Determine the (X, Y) coordinate at the center of the cell enclosing the given text.  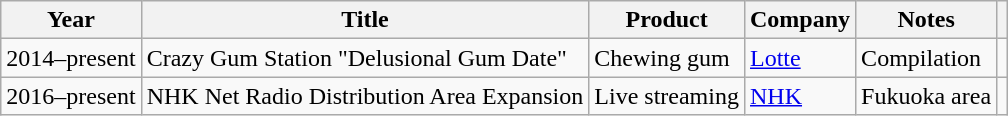
Lotte (800, 58)
Year (71, 20)
Crazy Gum Station "Delusional Gum Date" (365, 58)
Company (800, 20)
Title (365, 20)
NHK (800, 96)
2014–present (71, 58)
NHK Net Radio Distribution Area Expansion (365, 96)
Live streaming (667, 96)
Chewing gum (667, 58)
Fukuoka area (926, 96)
Notes (926, 20)
Product (667, 20)
2016–present (71, 96)
Compilation (926, 58)
